For the text-containing cell, return its midpoint in [X, Y] coordinate format. 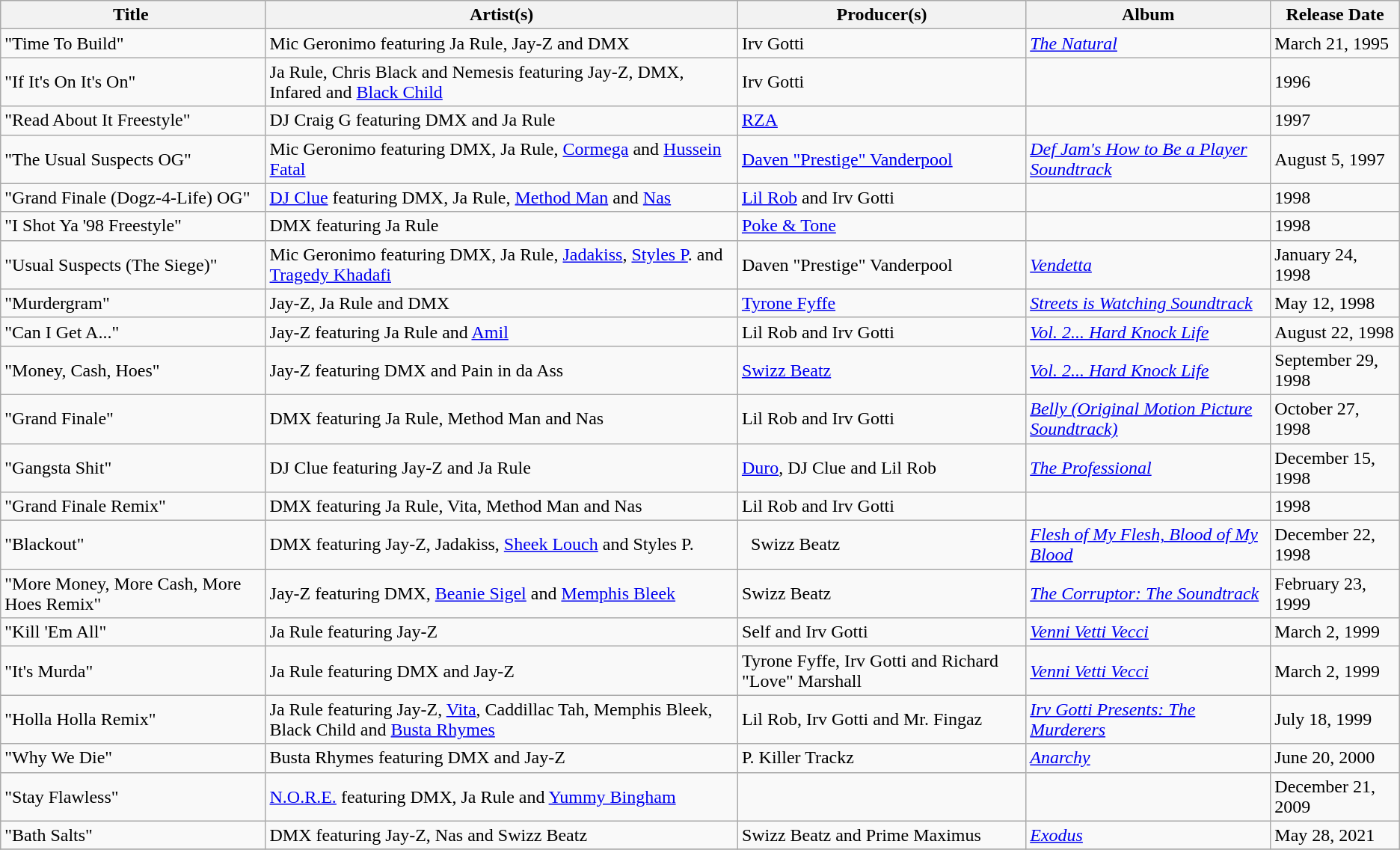
Lil Rob, Irv Gotti and Mr. Fingaz [881, 720]
DMX featuring Ja Rule [501, 226]
"More Money, More Cash, More Hoes Remix" [133, 594]
May 28, 2021 [1335, 835]
Poke & Tone [881, 226]
1996 [1335, 82]
"Bath Salts" [133, 835]
1997 [1335, 120]
Ja Rule featuring Jay-Z [501, 632]
The Natural [1149, 43]
June 20, 2000 [1335, 758]
N.O.R.E. featuring DMX, Ja Rule and Yummy Bingham [501, 796]
February 23, 1999 [1335, 594]
"Blackout" [133, 545]
Exodus [1149, 835]
Jay-Z featuring DMX, Beanie Sigel and Memphis Bleek [501, 594]
DJ Craig G featuring DMX and Ja Rule [501, 120]
Tyrone Fyffe, Irv Gotti and Richard "Love" Marshall [881, 670]
"Grand Finale" [133, 419]
Irv Gotti Presents: The Murderers [1149, 720]
May 12, 1998 [1335, 303]
"Grand Finale (Dogz-4-Life) OG" [133, 198]
Self and Irv Gotti [881, 632]
Ja Rule, Chris Black and Nemesis featuring Jay-Z, DMX, Infared and Black Child [501, 82]
"Read About It Freestyle" [133, 120]
December 22, 1998 [1335, 545]
Album [1149, 15]
Mic Geronimo featuring DMX, Ja Rule, Jadakiss, Styles P. and Tragedy Khadafi [501, 265]
Mic Geronimo featuring Ja Rule, Jay-Z and DMX [501, 43]
"The Usual Suspects OG" [133, 159]
Flesh of My Flesh, Blood of My Blood [1149, 545]
DJ Clue featuring DMX, Ja Rule, Method Man and Nas [501, 198]
July 18, 1999 [1335, 720]
Duro, DJ Clue and Lil Rob [881, 467]
September 29, 1998 [1335, 370]
August 22, 1998 [1335, 331]
Artist(s) [501, 15]
Jay-Z, Ja Rule and DMX [501, 303]
"Time To Build" [133, 43]
Mic Geronimo featuring DMX, Ja Rule, Cormega and Hussein Fatal [501, 159]
Title [133, 15]
"If It's On It's On" [133, 82]
Def Jam's How to Be a Player Soundtrack [1149, 159]
January 24, 1998 [1335, 265]
DMX featuring Ja Rule, Method Man and Nas [501, 419]
Belly (Original Motion Picture Soundtrack) [1149, 419]
Tyrone Fyffe [881, 303]
December 21, 2009 [1335, 796]
Ja Rule featuring Jay-Z, Vita, Caddillac Tah, Memphis Bleek, Black Child and Busta Rhymes [501, 720]
"Usual Suspects (The Siege)" [133, 265]
"Can I Get A..." [133, 331]
The Professional [1149, 467]
DJ Clue featuring Jay-Z and Ja Rule [501, 467]
Anarchy [1149, 758]
DMX featuring Jay-Z, Nas and Swizz Beatz [501, 835]
Jay-Z featuring DMX and Pain in da Ass [501, 370]
DMX featuring Ja Rule, Vita, Method Man and Nas [501, 507]
DMX featuring Jay-Z, Jadakiss, Sheek Louch and Styles P. [501, 545]
"Gangsta Shit" [133, 467]
Busta Rhymes featuring DMX and Jay-Z [501, 758]
Swizz Beatz and Prime Maximus [881, 835]
"Why We Die" [133, 758]
Release Date [1335, 15]
Jay-Z featuring Ja Rule and Amil [501, 331]
August 5, 1997 [1335, 159]
P. Killer Trackz [881, 758]
"Murdergram" [133, 303]
"Stay Flawless" [133, 796]
"Holla Holla Remix" [133, 720]
"Kill 'Em All" [133, 632]
Streets is Watching Soundtrack [1149, 303]
The Corruptor: The Soundtrack [1149, 594]
Producer(s) [881, 15]
"It's Murda" [133, 670]
"Money, Cash, Hoes" [133, 370]
Ja Rule featuring DMX and Jay-Z [501, 670]
"Grand Finale Remix" [133, 507]
December 15, 1998 [1335, 467]
October 27, 1998 [1335, 419]
Vendetta [1149, 265]
RZA [881, 120]
"I Shot Ya '98 Freestyle" [133, 226]
March 21, 1995 [1335, 43]
